Determine the [x, y] coordinate at the center of the cell enclosing the given text.  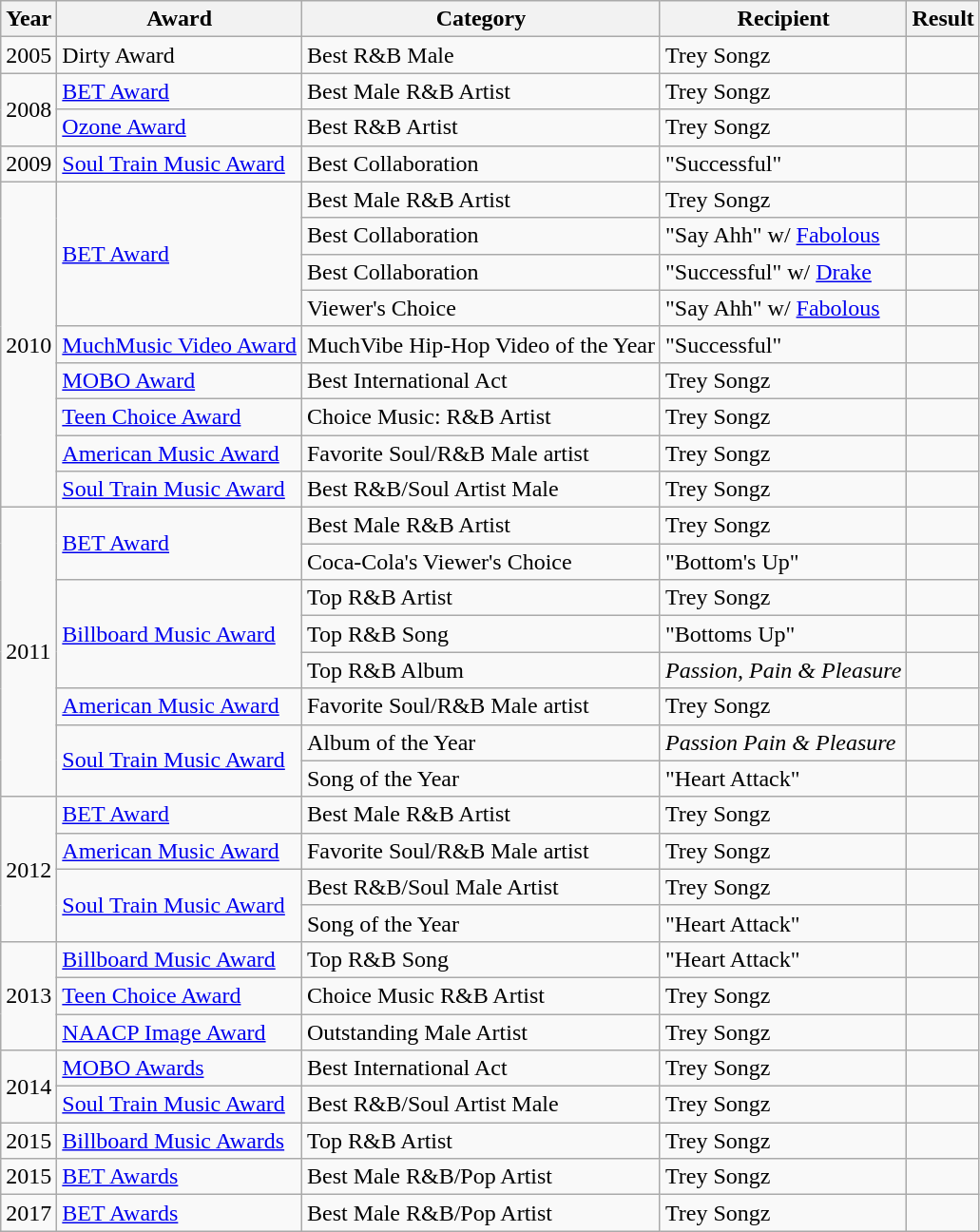
Best R&B Male [481, 55]
2014 [29, 1087]
Passion Pain & Pleasure [783, 742]
Album of the Year [481, 742]
Billboard Music Awards [180, 1141]
2009 [29, 164]
Dirty Award [180, 55]
Choice Music: R&B Artist [481, 416]
Result [943, 19]
MuchMusic Video Award [180, 344]
2010 [29, 344]
Choice Music R&B Artist [481, 995]
Ozone Award [180, 127]
2013 [29, 995]
MOBO Award [180, 380]
MuchVibe Hip-Hop Video of the Year [481, 344]
"Bottom's Up" [783, 562]
Passion, Pain & Pleasure [783, 670]
Best R&B/Soul Male Artist [481, 887]
2005 [29, 55]
Year [29, 19]
Recipient [783, 19]
Viewer's Choice [481, 308]
Coca-Cola's Viewer's Choice [481, 562]
Award [180, 19]
"Bottoms Up" [783, 634]
Outstanding Male Artist [481, 1031]
"Successful" w/ Drake [783, 272]
2008 [29, 109]
2012 [29, 869]
Top R&B Album [481, 670]
MOBO Awards [180, 1068]
Best R&B Artist [481, 127]
NAACP Image Award [180, 1031]
2011 [29, 652]
2017 [29, 1213]
Category [481, 19]
